From the cell containing the given text, extract its center point as (x, y) coordinate. 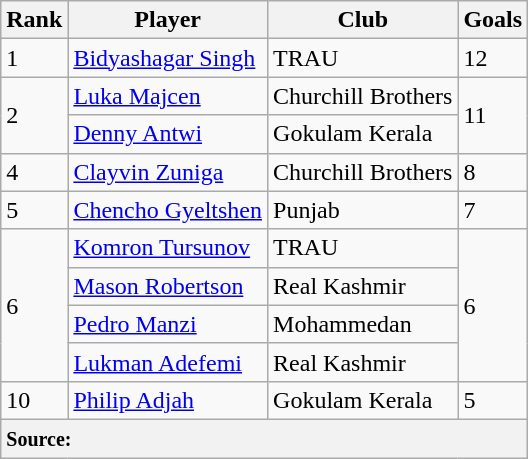
12 (493, 58)
Source: (264, 438)
Denny Antwi (168, 134)
Bidyashagar Singh (168, 58)
2 (34, 115)
4 (34, 172)
Pedro Manzi (168, 324)
1 (34, 58)
Club (363, 20)
Goals (493, 20)
Mohammedan (363, 324)
Philip Adjah (168, 400)
11 (493, 115)
Chencho Gyeltshen (168, 210)
Komron Tursunov (168, 248)
10 (34, 400)
Rank (34, 20)
Lukman Adefemi (168, 362)
Punjab (363, 210)
8 (493, 172)
Clayvin Zuniga (168, 172)
7 (493, 210)
Player (168, 20)
Mason Robertson (168, 286)
Luka Majcen (168, 96)
